From the cell containing the given text, extract its center point as (x, y) coordinate. 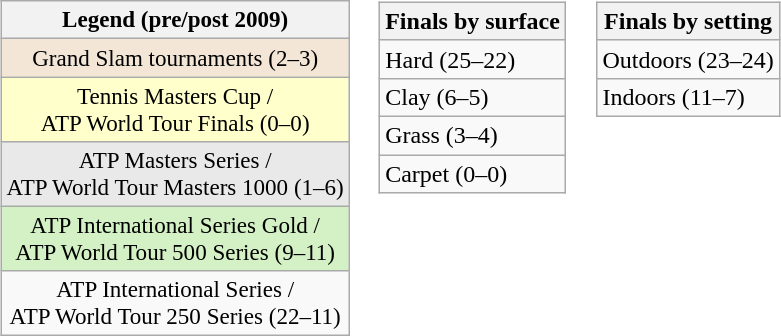
Tennis Masters Cup / ATP World Tour Finals (0–0) (175, 110)
Clay (6–5) (473, 97)
Finals by surface (473, 21)
ATP Masters Series / ATP World Tour Masters 1000 (1–6) (175, 174)
Legend (pre/post 2009) (175, 20)
Grand Slam tournaments (2–3) (175, 58)
Outdoors (23–24) (688, 59)
ATP International Series Gold / ATP World Tour 500 Series (9–11) (175, 238)
Carpet (0–0) (473, 173)
Finals by setting (688, 21)
Grass (3–4) (473, 135)
Hard (25–22) (473, 59)
ATP International Series / ATP World Tour 250 Series (22–11) (175, 304)
Indoors (11–7) (688, 97)
